Search for the cell housing the specified text and yield its (X, Y) center coordinate. 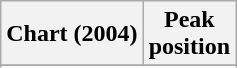
Chart (2004) (72, 34)
Peakposition (189, 34)
